Search for the cell housing the specified text and yield its [x, y] center coordinate. 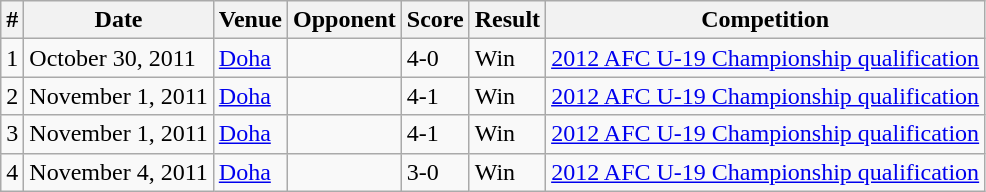
1 [12, 58]
November 4, 2011 [118, 172]
Venue [250, 20]
Result [507, 20]
Competition [766, 20]
Score [435, 20]
2 [12, 96]
4 [12, 172]
3 [12, 134]
Date [118, 20]
# [12, 20]
4-0 [435, 58]
3-0 [435, 172]
October 30, 2011 [118, 58]
Opponent [344, 20]
